Return [X, Y] of the center of cell containing provided text 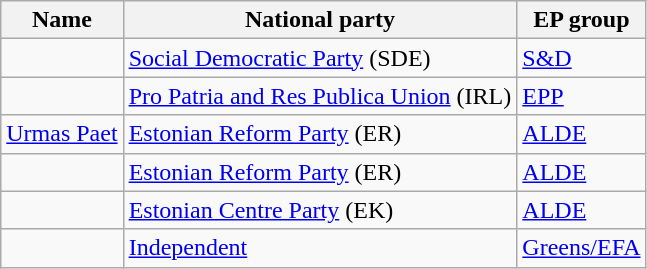
Urmas Paet [62, 134]
EPP [582, 96]
Estonian Centre Party (EK) [320, 210]
Greens/EFA [582, 248]
S&D [582, 58]
Pro Patria and Res Publica Union (IRL) [320, 96]
EP group [582, 20]
Name [62, 20]
National party [320, 20]
Independent [320, 248]
Social Democratic Party (SDE) [320, 58]
